Return the [x, y] coordinate for the center point of the cell that contains the specified text.  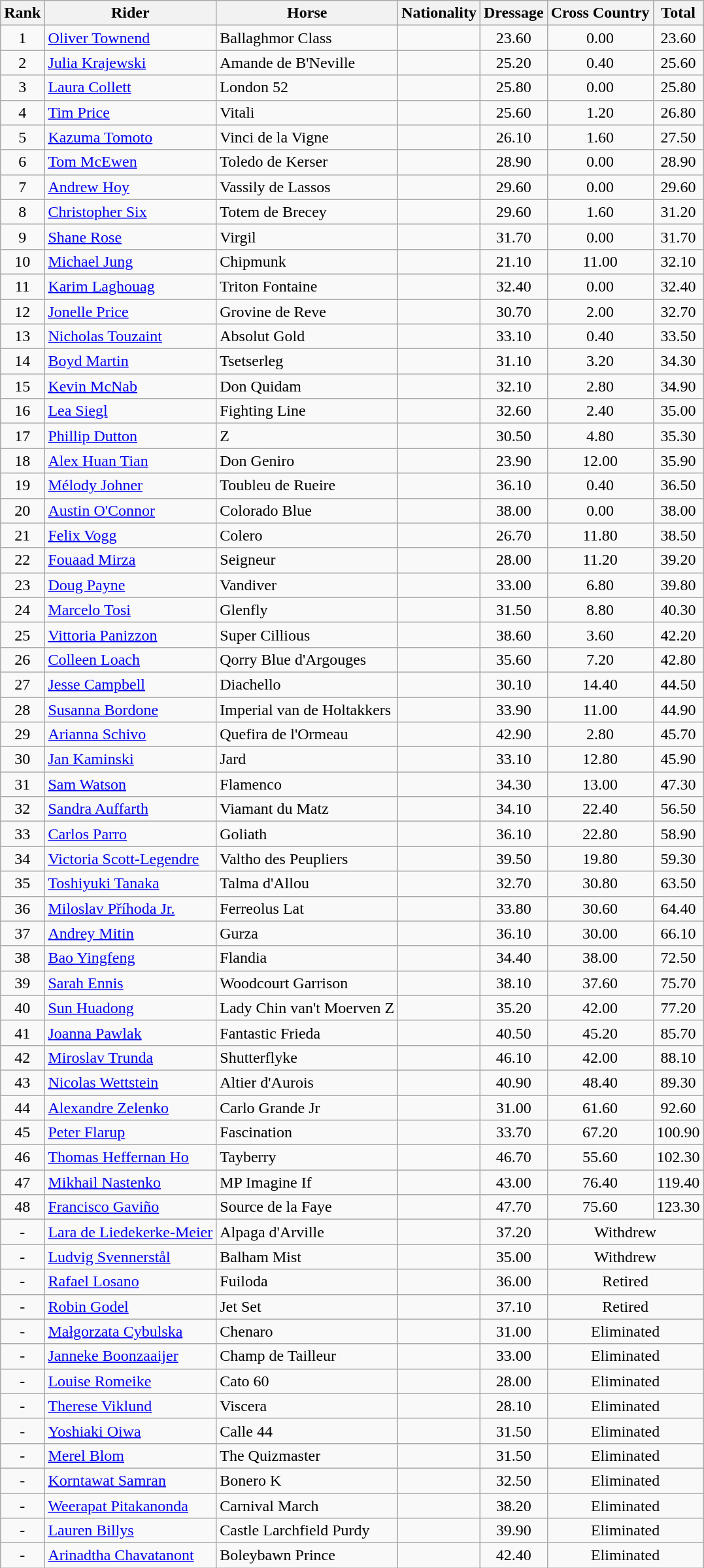
The Quizmaster [307, 1456]
35.30 [679, 436]
75.70 [679, 983]
47.30 [679, 784]
1 [22, 38]
42.80 [679, 659]
Vinci de la Vigne [307, 137]
26.10 [514, 137]
75.60 [600, 1207]
Kazuma Tomoto [131, 137]
Grovine de Reve [307, 312]
Cato 60 [307, 1381]
34.90 [679, 386]
39 [22, 983]
Jan Kaminski [131, 759]
Arinadtha Chavatanont [131, 1556]
Z [307, 436]
37 [22, 933]
Triton Fontaine [307, 286]
10 [22, 261]
Toshiyuki Tanaka [131, 884]
Champ de Tailleur [307, 1356]
21 [22, 535]
18 [22, 461]
30.60 [600, 909]
42 [22, 1058]
35.90 [679, 461]
Talma d'Allou [307, 884]
Arianna Schivo [131, 735]
Julia Krajewski [131, 63]
40.50 [514, 1033]
Louise Romeike [131, 1381]
Amande de B'Neville [307, 63]
Don Geniro [307, 461]
6 [22, 162]
Fouaad Mirza [131, 560]
22 [22, 560]
45.70 [679, 735]
40.30 [679, 610]
Alpaga d'Arville [307, 1232]
32.50 [514, 1480]
59.30 [679, 859]
43.00 [514, 1182]
Absolut Gold [307, 337]
36.00 [514, 1282]
Fantastic Frieda [307, 1033]
42.40 [514, 1556]
2.40 [600, 411]
Yoshiaki Oiwa [131, 1431]
20 [22, 510]
102.30 [679, 1158]
28.10 [514, 1406]
12.00 [600, 461]
92.60 [679, 1108]
7 [22, 187]
31 [22, 784]
Sun Huadong [131, 1008]
77.20 [679, 1008]
39.20 [679, 560]
Don Quidam [307, 386]
Vitali [307, 112]
Marcelo Tosi [131, 610]
Alex Huan Tian [131, 461]
Robin Godel [131, 1307]
44.50 [679, 684]
119.40 [679, 1182]
30.10 [514, 684]
48 [22, 1207]
Rank [22, 13]
Goliath [307, 834]
Total [679, 13]
40.90 [514, 1082]
Nicolas Wettstein [131, 1082]
Joanna Pawlak [131, 1033]
Vassily de Lassos [307, 187]
Victoria Scott-Legendre [131, 859]
Boyd Martin [131, 361]
Doug Payne [131, 585]
Carlo Grande Jr [307, 1108]
1.20 [600, 112]
Miroslav Trunda [131, 1058]
23.90 [514, 461]
Ballaghmor Class [307, 38]
47.70 [514, 1207]
19 [22, 486]
Flandia [307, 958]
Mélody Johner [131, 486]
64.40 [679, 909]
13 [22, 337]
Rider [131, 13]
34 [22, 859]
Lauren Billys [131, 1531]
45.20 [600, 1033]
Fighting Line [307, 411]
Tom McEwen [131, 162]
Oliver Townend [131, 38]
12 [22, 312]
Lea Siegl [131, 411]
26.70 [514, 535]
Laura Collett [131, 88]
Andrey Mitin [131, 933]
Małgorzata Cybulska [131, 1331]
Tim Price [131, 112]
4.80 [600, 436]
56.50 [679, 809]
Shutterflyke [307, 1058]
Mikhail Nastenko [131, 1182]
88.10 [679, 1058]
30.50 [514, 436]
7.20 [600, 659]
Balham Mist [307, 1257]
2 [22, 63]
85.70 [679, 1033]
22.80 [600, 834]
Source de la Faye [307, 1207]
Boleybawn Prince [307, 1556]
Ludvig Svennerstål [131, 1257]
11 [22, 286]
Karim Laghouag [131, 286]
Colero [307, 535]
39.80 [679, 585]
36 [22, 909]
29 [22, 735]
Woodcourt Garrison [307, 983]
47 [22, 1182]
Jet Set [307, 1307]
3 [22, 88]
Gurza [307, 933]
Totem de Brecey [307, 212]
31.10 [514, 361]
Thomas Heffernan Ho [131, 1158]
14 [22, 361]
22.40 [600, 809]
38.20 [514, 1505]
89.30 [679, 1082]
33.80 [514, 909]
Jonelle Price [131, 312]
37.10 [514, 1307]
Vittoria Panizzon [131, 635]
Nationality [439, 13]
Colleen Loach [131, 659]
33.70 [514, 1133]
46.10 [514, 1058]
12.80 [600, 759]
33.90 [514, 709]
58.90 [679, 834]
35.20 [514, 1008]
Carlos Parro [131, 834]
11.80 [600, 535]
Miloslav Příhoda Jr. [131, 909]
Bonero K [307, 1480]
8 [22, 212]
Sam Watson [131, 784]
36.50 [679, 486]
Chipmunk [307, 261]
Janneke Boonzaaijer [131, 1356]
MP Imagine If [307, 1182]
Super Cillious [307, 635]
Jard [307, 759]
25.20 [514, 63]
28 [22, 709]
15 [22, 386]
48.40 [600, 1082]
17 [22, 436]
66.10 [679, 933]
38 [22, 958]
Virgil [307, 237]
43 [22, 1082]
Seigneur [307, 560]
Imperial van de Holtakkers [307, 709]
123.30 [679, 1207]
39.90 [514, 1531]
Jesse Campbell [131, 684]
Lady Chin van't Moerven Z [307, 1008]
Horse [307, 13]
44 [22, 1108]
Tsetserleg [307, 361]
Alexandre Zelenko [131, 1108]
Austin O'Connor [131, 510]
Susanna Bordone [131, 709]
30.80 [600, 884]
Christopher Six [131, 212]
37.20 [514, 1232]
Chenaro [307, 1331]
38.10 [514, 983]
33 [22, 834]
42.90 [514, 735]
Therese Viklund [131, 1406]
Calle 44 [307, 1431]
Michael Jung [131, 261]
Sandra Auffarth [131, 809]
46.70 [514, 1158]
Carnival March [307, 1505]
21.10 [514, 261]
26.80 [679, 112]
Flamenco [307, 784]
Peter Flarup [131, 1133]
Valtho des Peupliers [307, 859]
8.80 [600, 610]
Shane Rose [131, 237]
Toubleu de Rueire [307, 486]
Viamant du Matz [307, 809]
Lara de Liedekerke-Meier [131, 1232]
30.00 [600, 933]
Bao Yingfeng [131, 958]
Francisco Gaviño [131, 1207]
35 [22, 884]
5 [22, 137]
Merel Blom [131, 1456]
45.90 [679, 759]
Toledo de Kerser [307, 162]
27.50 [679, 137]
30.70 [514, 312]
Phillip Dutton [131, 436]
Glenfly [307, 610]
34.10 [514, 809]
Rafael Losano [131, 1282]
32.60 [514, 411]
13.00 [600, 784]
9 [22, 237]
Castle Larchfield Purdy [307, 1531]
33.50 [679, 337]
Colorado Blue [307, 510]
Qorry Blue d'Argouges [307, 659]
34.40 [514, 958]
Diachello [307, 684]
11.20 [600, 560]
30 [22, 759]
38.50 [679, 535]
3.60 [600, 635]
6.80 [600, 585]
63.50 [679, 884]
Andrew Hoy [131, 187]
19.80 [600, 859]
Fuiloda [307, 1282]
67.20 [600, 1133]
Kevin McNab [131, 386]
Korntawat Samran [131, 1480]
32 [22, 809]
London 52 [307, 88]
45 [22, 1133]
31.20 [679, 212]
40 [22, 1008]
25 [22, 635]
39.50 [514, 859]
Vandiver [307, 585]
14.40 [600, 684]
55.60 [600, 1158]
41 [22, 1033]
Cross Country [600, 13]
27 [22, 684]
23 [22, 585]
46 [22, 1158]
44.90 [679, 709]
61.60 [600, 1108]
4 [22, 112]
37.60 [600, 983]
Nicholas Touzaint [131, 337]
Tayberry [307, 1158]
100.90 [679, 1133]
Sarah Ennis [131, 983]
26 [22, 659]
Fascination [307, 1133]
2.00 [600, 312]
42.20 [679, 635]
16 [22, 411]
Dressage [514, 13]
Ferreolus Lat [307, 909]
Quefira de l'Ormeau [307, 735]
72.50 [679, 958]
Weerapat Pitakanonda [131, 1505]
Felix Vogg [131, 535]
3.20 [600, 361]
24 [22, 610]
Viscera [307, 1406]
35.60 [514, 659]
Altier d'Aurois [307, 1082]
76.40 [600, 1182]
38.60 [514, 635]
